From the cell containing the given text, extract its center point as [X, Y] coordinate. 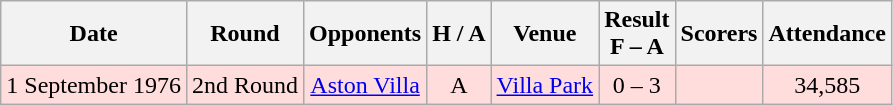
0 – 3 [637, 85]
Attendance [827, 34]
Round [244, 34]
Opponents [366, 34]
Aston Villa [366, 85]
1 September 1976 [94, 85]
H / A [459, 34]
ResultF – A [637, 34]
Venue [545, 34]
Scorers [719, 34]
Villa Park [545, 85]
Date [94, 34]
A [459, 85]
34,585 [827, 85]
2nd Round [244, 85]
